Detect which cell encompasses the target text, then output its [x, y] center coordinate. 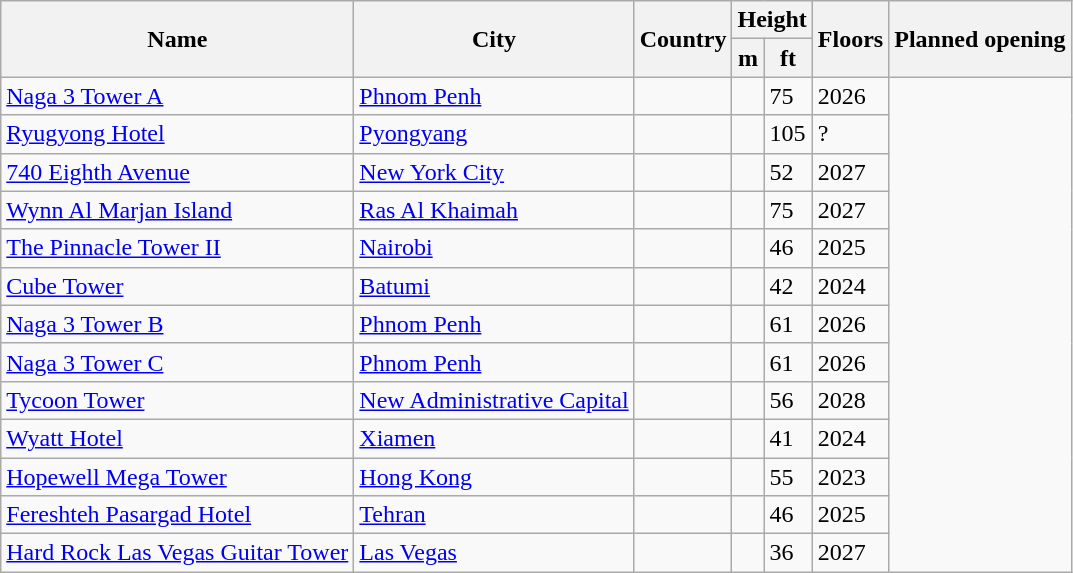
Nairobi [494, 248]
740 Eighth Avenue [178, 172]
New York City [494, 172]
Naga 3 Tower A [178, 96]
Xiamen [494, 438]
52 [788, 172]
2028 [850, 400]
Batumi [494, 286]
Hard Rock Las Vegas Guitar Tower [178, 553]
Height [772, 20]
Naga 3 Tower B [178, 324]
41 [788, 438]
Las Vegas [494, 553]
Floors [850, 39]
? [850, 134]
ft [788, 58]
Tehran [494, 515]
City [494, 39]
Cube Tower [178, 286]
Wynn Al Marjan Island [178, 210]
56 [788, 400]
Pyongyang [494, 134]
2023 [850, 477]
42 [788, 286]
Tycoon Tower [178, 400]
36 [788, 553]
105 [788, 134]
Country [683, 39]
The Pinnacle Tower II [178, 248]
Wyatt Hotel [178, 438]
Ras Al Khaimah [494, 210]
Ryugyong Hotel [178, 134]
55 [788, 477]
Naga 3 Tower C [178, 362]
New Administrative Capital [494, 400]
m [748, 58]
Hopewell Mega Tower [178, 477]
Planned opening [980, 39]
Name [178, 39]
Fereshteh Pasargad Hotel [178, 515]
Hong Kong [494, 477]
